Identify which cell holds the provided text, then report its (X, Y) central coordinate. 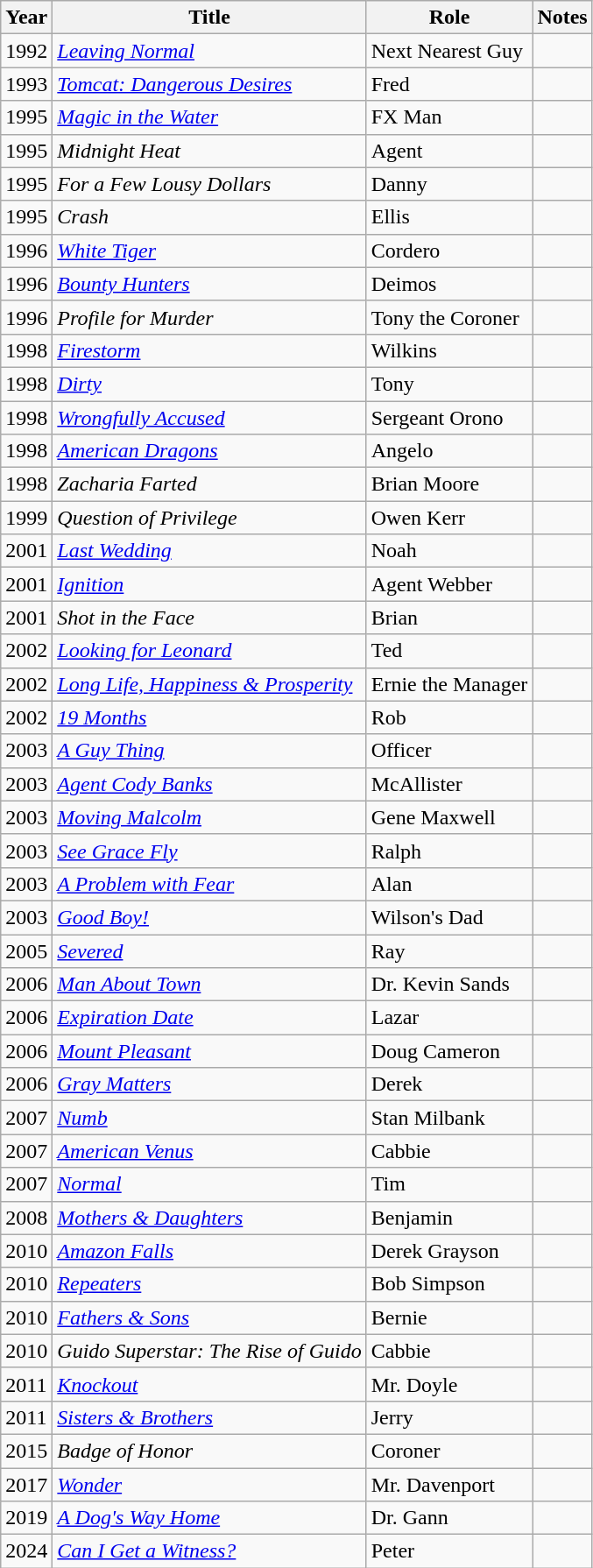
Amazon Falls (209, 1251)
Next Nearest Guy (449, 51)
Coroner (449, 1451)
Agent Webber (449, 584)
2008 (26, 1218)
Mr. Davenport (449, 1485)
Zacharia Farted (209, 484)
Wilkins (449, 350)
Shot in the Face (209, 618)
Good Boy! (209, 917)
Question of Privilege (209, 518)
Sergeant Orono (449, 418)
1992 (26, 51)
Normal (209, 1184)
Doug Cameron (449, 1051)
White Tiger (209, 251)
American Venus (209, 1151)
Cordero (449, 251)
For a Few Lousy Dollars (209, 184)
Ignition (209, 584)
Ralph (449, 851)
Gray Matters (209, 1084)
Derek Grayson (449, 1251)
1993 (26, 84)
Severed (209, 950)
Mothers & Daughters (209, 1218)
Profile for Murder (209, 317)
Knockout (209, 1384)
Benjamin (449, 1218)
Danny (449, 184)
FX Man (449, 117)
Magic in the Water (209, 117)
Deimos (449, 284)
Repeaters (209, 1284)
1999 (26, 518)
See Grace Fly (209, 851)
Bounty Hunters (209, 284)
Peter (449, 1551)
Midnight Heat (209, 151)
2024 (26, 1551)
Mount Pleasant (209, 1051)
Tomcat: Dangerous Desires (209, 84)
Officer (449, 751)
A Dog's Way Home (209, 1518)
Can I Get a Witness? (209, 1551)
Mr. Doyle (449, 1384)
Derek (449, 1084)
Leaving Normal (209, 51)
Moving Malcolm (209, 817)
Tony the Coroner (449, 317)
2005 (26, 950)
Numb (209, 1118)
Angelo (449, 451)
Firestorm (209, 350)
Fred (449, 84)
Fathers & Sons (209, 1317)
Ted (449, 651)
Bob Simpson (449, 1284)
Notes (562, 18)
2015 (26, 1451)
Title (209, 18)
Owen Kerr (449, 518)
Tim (449, 1184)
Year (26, 18)
Dirty (209, 384)
Brian (449, 618)
Guido Superstar: The Rise of Guido (209, 1351)
Wilson's Dad (449, 917)
Sisters & Brothers (209, 1417)
Gene Maxwell (449, 817)
Agent Cody Banks (209, 784)
Role (449, 18)
American Dragons (209, 451)
Last Wedding (209, 551)
Stan Milbank (449, 1118)
2019 (26, 1518)
Brian Moore (449, 484)
Ellis (449, 217)
Noah (449, 551)
Alan (449, 884)
Tony (449, 384)
Bernie (449, 1317)
Lazar (449, 1018)
Dr. Gann (449, 1518)
19 Months (209, 717)
Expiration Date (209, 1018)
A Problem with Fear (209, 884)
2017 (26, 1485)
Ernie the Manager (449, 684)
Long Life, Happiness & Prosperity (209, 684)
Badge of Honor (209, 1451)
Ray (449, 950)
Man About Town (209, 985)
Agent (449, 151)
Jerry (449, 1417)
Wonder (209, 1485)
Rob (449, 717)
Crash (209, 217)
Wrongfully Accused (209, 418)
A Guy Thing (209, 751)
Looking for Leonard (209, 651)
McAllister (449, 784)
Dr. Kevin Sands (449, 985)
